Scan for the cell matching the given text and deliver its (x, y) coordinate at center. 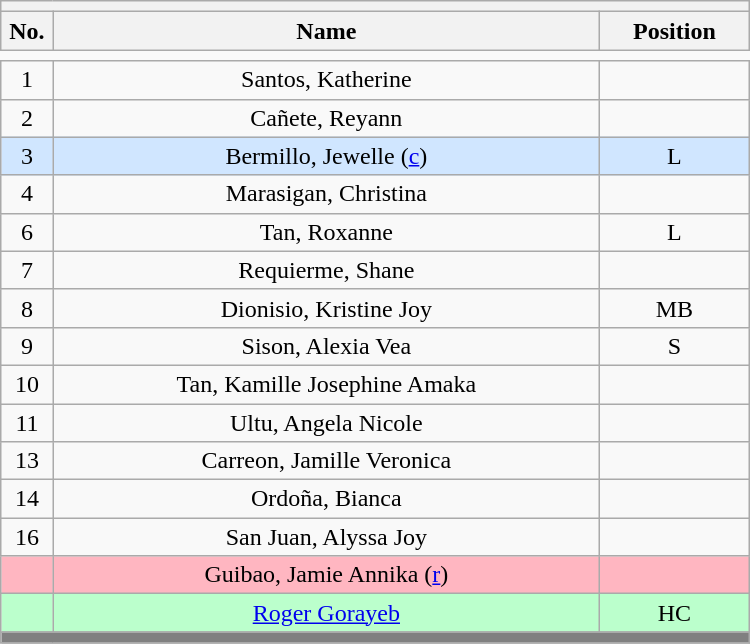
10 (27, 384)
14 (27, 499)
11 (27, 423)
2 (27, 118)
3 (27, 156)
Sison, Alexia Vea (326, 346)
Position (675, 31)
San Juan, Alyssa Joy (326, 537)
HC (675, 613)
Tan, Roxanne (326, 232)
8 (27, 308)
Ultu, Angela Nicole (326, 423)
6 (27, 232)
Requierme, Shane (326, 270)
16 (27, 537)
Name (326, 31)
Dionisio, Kristine Joy (326, 308)
S (675, 346)
Cañete, Reyann (326, 118)
13 (27, 461)
Ordoña, Bianca (326, 499)
No. (27, 31)
7 (27, 270)
9 (27, 346)
4 (27, 194)
Carreon, Jamille Veronica (326, 461)
Bermillo, Jewelle (c) (326, 156)
1 (27, 80)
Marasigan, Christina (326, 194)
Roger Gorayeb (326, 613)
Guibao, Jamie Annika (r) (326, 575)
Tan, Kamille Josephine Amaka (326, 384)
MB (675, 308)
Santos, Katherine (326, 80)
